Find where the given text appears and provide that cell's center as [X, Y] coordinate. 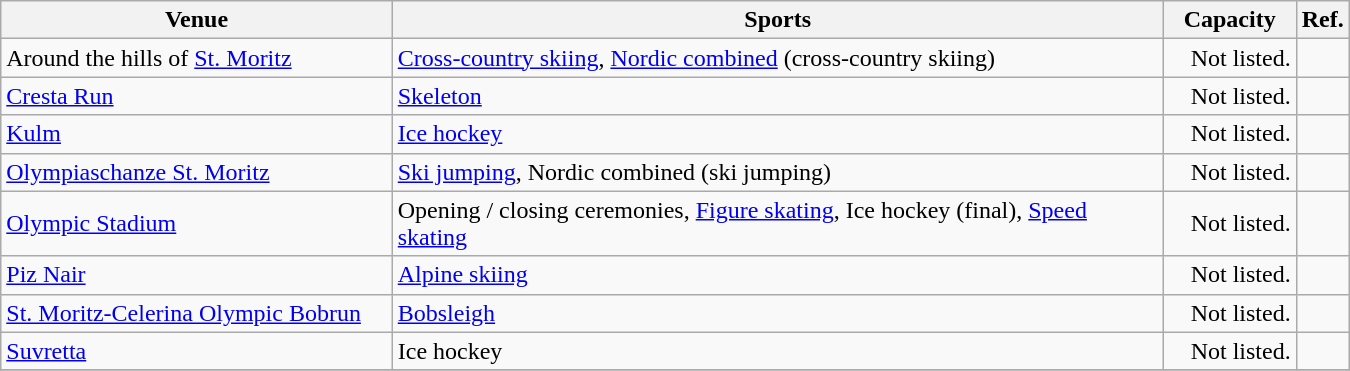
Suvretta [196, 351]
Cross-country skiing, Nordic combined (cross-country skiing) [778, 58]
Around the hills of St. Moritz [196, 58]
Ski jumping, Nordic combined (ski jumping) [778, 172]
Alpine skiing [778, 275]
Venue [196, 20]
Sports [778, 20]
Olympic Stadium [196, 224]
Opening / closing ceremonies, Figure skating, Ice hockey (final), Speed skating [778, 224]
Piz Nair [196, 275]
Capacity [1230, 20]
Skeleton [778, 96]
Bobsleigh [778, 313]
Olympiaschanze St. Moritz [196, 172]
Kulm [196, 134]
Ref. [1322, 20]
St. Moritz-Celerina Olympic Bobrun [196, 313]
Cresta Run [196, 96]
